Determine the (X, Y) coordinate at the center of the cell enclosing the given text.  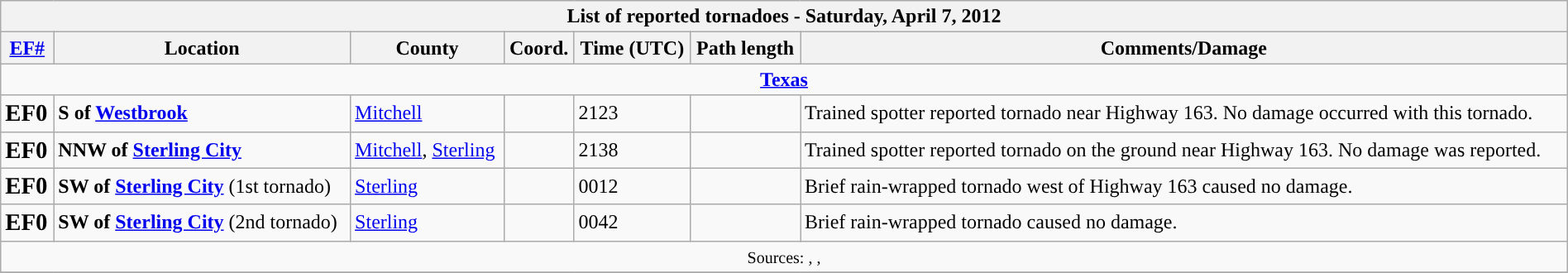
Texas (784, 79)
Brief rain-wrapped tornado west of Highway 163 caused no damage. (1184, 186)
Sources: , , (784, 256)
County (428, 48)
Mitchell (428, 113)
2138 (632, 150)
NNW of Sterling City (202, 150)
Trained spotter reported tornado near Highway 163. No damage occurred with this tornado. (1184, 113)
List of reported tornadoes - Saturday, April 7, 2012 (784, 17)
Coord. (539, 48)
Path length (746, 48)
Time (UTC) (632, 48)
0012 (632, 186)
Mitchell, Sterling (428, 150)
0042 (632, 223)
S of Westbrook (202, 113)
Comments/Damage (1184, 48)
SW of Sterling City (1st tornado) (202, 186)
EF# (27, 48)
Brief rain-wrapped tornado caused no damage. (1184, 223)
Trained spotter reported tornado on the ground near Highway 163. No damage was reported. (1184, 150)
Location (202, 48)
SW of Sterling City (2nd tornado) (202, 223)
2123 (632, 113)
